Return (x, y) of the center of cell containing provided text 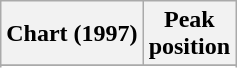
Peakposition (189, 34)
Chart (1997) (72, 34)
